Return the [x, y] coordinate for the center point of the cell that contains the specified text.  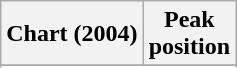
Chart (2004) [72, 34]
Peakposition [189, 34]
